Find where the given text appears and provide that cell's center as (X, Y) coordinate. 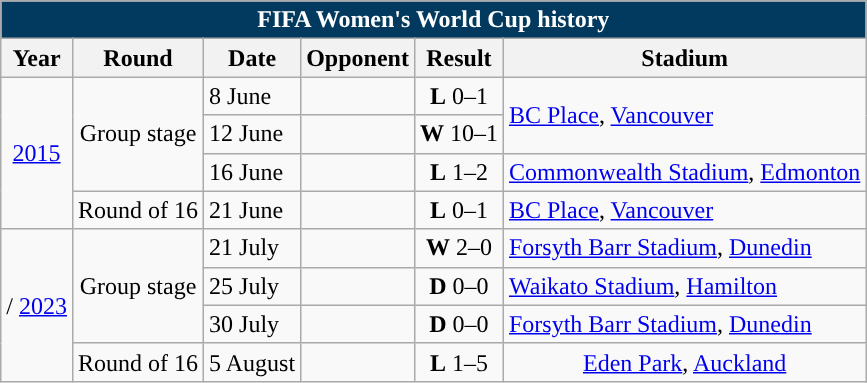
2015 (37, 153)
FIFA Women's World Cup history (434, 20)
16 June (252, 172)
30 July (252, 324)
21 July (252, 248)
12 June (252, 134)
W 2–0 (458, 248)
Commonwealth Stadium, Edmonton (684, 172)
Waikato Stadium, Hamilton (684, 286)
Opponent (358, 58)
8 June (252, 96)
21 June (252, 210)
Eden Park, Auckland (684, 362)
W 10–1 (458, 134)
Round (138, 58)
Result (458, 58)
/ 2023 (37, 305)
L 1–2 (458, 172)
Year (37, 58)
Date (252, 58)
25 July (252, 286)
L 1–5 (458, 362)
5 August (252, 362)
Stadium (684, 58)
